Locate the cell with the specified text and output its [x, y] center coordinate. 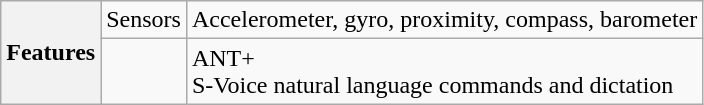
ANT+S-Voice natural language commands and dictation [444, 72]
Accelerometer, gyro, proximity, compass, barometer [444, 20]
Features [51, 52]
Sensors [144, 20]
